Detect which cell encompasses the target text, then output its [X, Y] center coordinate. 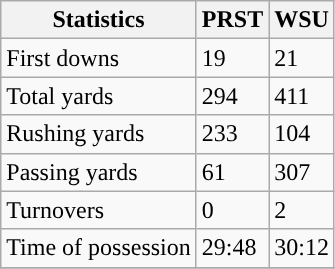
294 [232, 96]
PRST [232, 20]
104 [302, 134]
19 [232, 58]
2 [302, 210]
WSU [302, 20]
61 [232, 172]
Time of possession [99, 248]
411 [302, 96]
233 [232, 134]
21 [302, 58]
0 [232, 210]
Rushing yards [99, 134]
29:48 [232, 248]
Turnovers [99, 210]
Total yards [99, 96]
Passing yards [99, 172]
Statistics [99, 20]
First downs [99, 58]
30:12 [302, 248]
307 [302, 172]
